Pinpoint the cell where the given text exists, returning its (X, Y) midpoint coordinate. 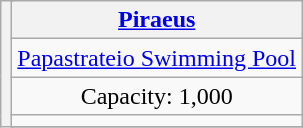
Capacity: 1,000 (157, 96)
Piraeus (157, 20)
Papastrateio Swimming Pool (157, 58)
